Detect which cell encompasses the target text, then output its (x, y) center coordinate. 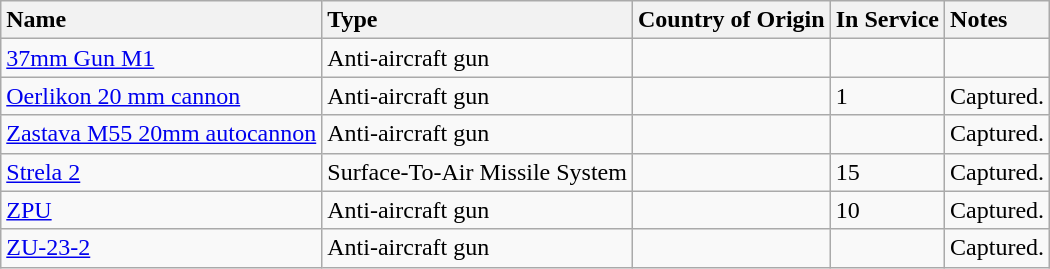
37mm Gun M1 (162, 58)
Name (162, 20)
Notes (998, 20)
In Service (887, 20)
Oerlikon 20 mm cannon (162, 96)
10 (887, 210)
Zastava M55 20mm autocannon (162, 134)
Surface-To-Air Missile System (478, 172)
15 (887, 172)
ZPU (162, 210)
ZU-23-2 (162, 248)
Strela 2 (162, 172)
Country of Origin (731, 20)
1 (887, 96)
Type (478, 20)
